Determine the [X, Y] coordinate at the center of the cell enclosing the given text.  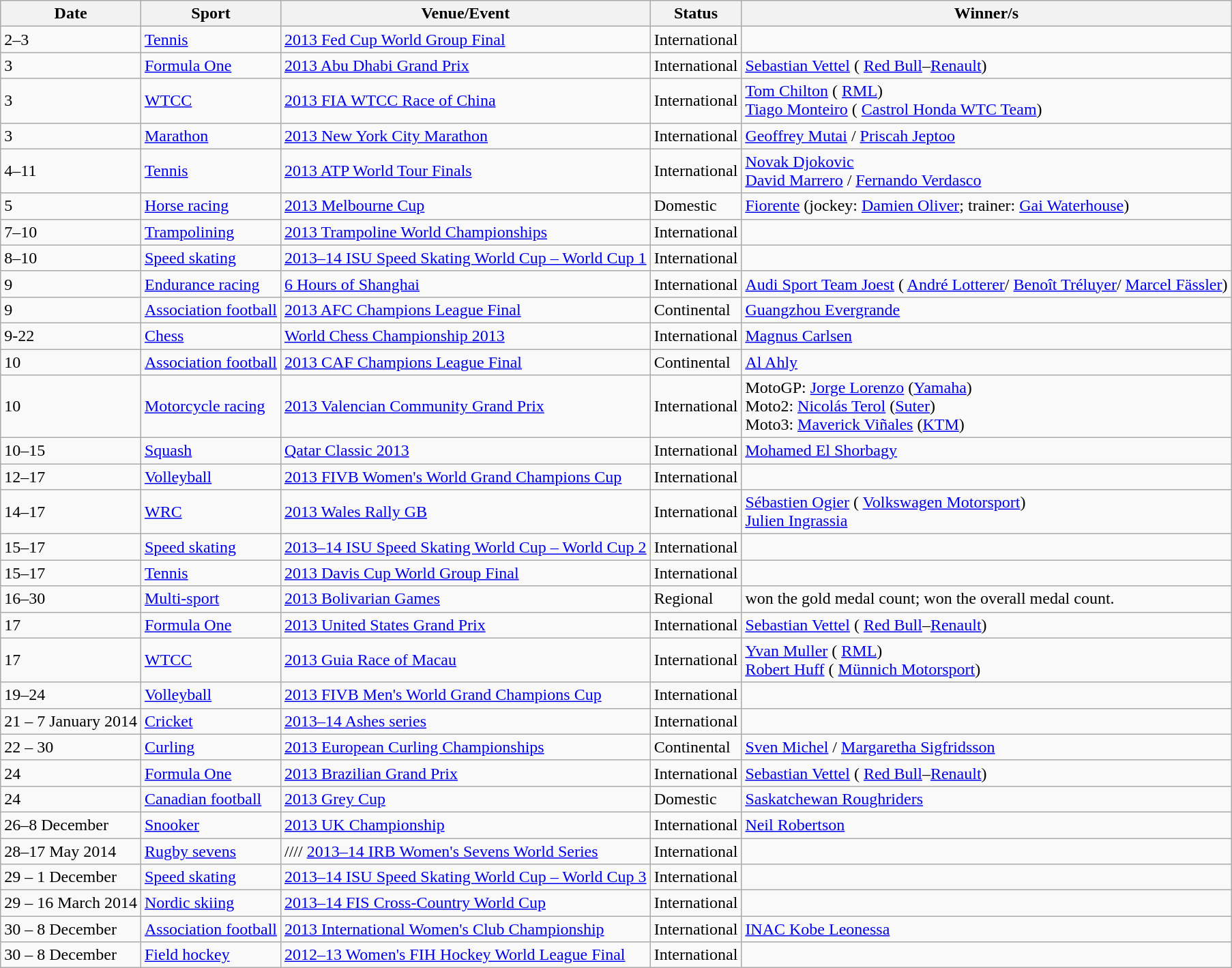
Snooker [210, 825]
2013 New York City Marathon [465, 136]
21 – 7 January 2014 [71, 721]
Winner/s [986, 14]
2013–14 ISU Speed Skating World Cup – World Cup 1 [465, 258]
INAC Kobe Leonessa [986, 929]
WRC [210, 512]
2013–14 ISU Speed Skating World Cup – World Cup 2 [465, 547]
26–8 December [71, 825]
28–17 May 2014 [71, 851]
2013 Melbourne Cup [465, 206]
Qatar Classic 2013 [465, 451]
2013 Trampoline World Championships [465, 232]
2013 Fed Cup World Group Final [465, 40]
Venue/Event [465, 14]
2013 United States Grand Prix [465, 625]
Magnus Carlsen [986, 336]
Horse racing [210, 206]
29 – 1 December [71, 877]
2013–14 ISU Speed Skating World Cup – World Cup 3 [465, 877]
7–10 [71, 232]
Tom Chilton ( RML) Tiago Monteiro ( Castrol Honda WTC Team) [986, 101]
Mohamed El Shorbagy [986, 451]
2013 Bolivarian Games [465, 599]
2012–13 Women's FIH Hockey World League Final [465, 955]
12–17 [71, 477]
2013 Guia Race of Macau [465, 660]
Yvan Muller ( RML) Robert Huff ( Münnich Motorsport) [986, 660]
5 [71, 206]
Cricket [210, 721]
won the gold medal count; won the overall medal count. [986, 599]
Sébastien Ogier ( Volkswagen Motorsport)Julien Ingrassia [986, 512]
Multi-sport [210, 599]
2013 Grey Cup [465, 799]
Geoffrey Mutai / Priscah Jeptoo [986, 136]
2013–14 FIS Cross-Country World Cup [465, 903]
//// 2013–14 IRB Women's Sevens World Series [465, 851]
6 Hours of Shanghai [465, 284]
Fiorente (jockey: Damien Oliver; trainer: Gai Waterhouse) [986, 206]
Neil Robertson [986, 825]
2013 FIA WTCC Race of China [465, 101]
Guangzhou Evergrande [986, 310]
2013 Davis Cup World Group Final [465, 573]
Motorcycle racing [210, 407]
9-22 [71, 336]
2013 FIVB Men's World Grand Champions Cup [465, 695]
Sven Michel / Margaretha Sigfridsson [986, 747]
Marathon [210, 136]
2013 Abu Dhabi Grand Prix [465, 65]
World Chess Championship 2013 [465, 336]
2013 CAF Champions League Final [465, 362]
19–24 [71, 695]
2013 Valencian Community Grand Prix [465, 407]
Regional [696, 599]
2013 International Women's Club Championship [465, 929]
16–30 [71, 599]
29 – 16 March 2014 [71, 903]
Audi Sport Team Joest ( André Lotterer/ Benoît Tréluyer/ Marcel Fässler) [986, 284]
4–11 [71, 171]
Al Ahly [986, 362]
MotoGP: Jorge Lorenzo (Yamaha)Moto2: Nicolás Terol (Suter)Moto3: Maverick Viñales (KTM) [986, 407]
Saskatchewan Roughriders [986, 799]
Field hockey [210, 955]
Squash [210, 451]
2013 Wales Rally GB [465, 512]
2013 European Curling Championships [465, 747]
2013 Brazilian Grand Prix [465, 773]
Novak Djokovic David Marrero / Fernando Verdasco [986, 171]
14–17 [71, 512]
Date [71, 14]
2013 AFC Champions League Final [465, 310]
2013 FIVB Women's World Grand Champions Cup [465, 477]
2013–14 Ashes series [465, 721]
Nordic skiing [210, 903]
Rugby sevens [210, 851]
Canadian football [210, 799]
2–3 [71, 40]
10–15 [71, 451]
Curling [210, 747]
Sport [210, 14]
Trampolining [210, 232]
Chess [210, 336]
2013 UK Championship [465, 825]
Status [696, 14]
Endurance racing [210, 284]
2013 ATP World Tour Finals [465, 171]
8–10 [71, 258]
22 – 30 [71, 747]
